Determine the (x, y) coordinate at the center of the cell enclosing the given text.  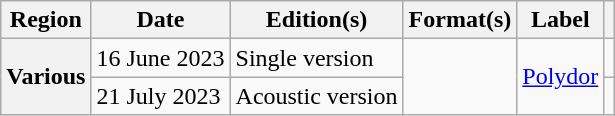
16 June 2023 (160, 58)
Acoustic version (316, 96)
Polydor (560, 77)
Date (160, 20)
Region (46, 20)
Single version (316, 58)
21 July 2023 (160, 96)
Format(s) (460, 20)
Edition(s) (316, 20)
Label (560, 20)
Various (46, 77)
